Return (x, y) of the center of cell containing provided text 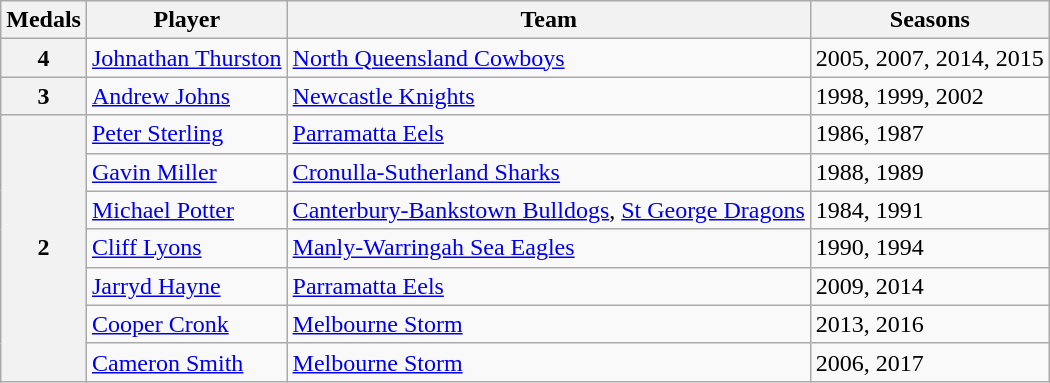
1988, 1989 (930, 172)
1990, 1994 (930, 248)
Johnathan Thurston (186, 58)
Jarryd Hayne (186, 286)
2005, 2007, 2014, 2015 (930, 58)
Cliff Lyons (186, 248)
North Queensland Cowboys (548, 58)
Cooper Cronk (186, 324)
4 (44, 58)
Team (548, 20)
Peter Sterling (186, 134)
2 (44, 248)
Manly-Warringah Sea Eagles (548, 248)
1998, 1999, 2002 (930, 96)
Cameron Smith (186, 362)
Medals (44, 20)
Canterbury-Bankstown Bulldogs, St George Dragons (548, 210)
1984, 1991 (930, 210)
Gavin Miller (186, 172)
Cronulla-Sutherland Sharks (548, 172)
Player (186, 20)
Seasons (930, 20)
3 (44, 96)
1986, 1987 (930, 134)
2013, 2016 (930, 324)
2006, 2017 (930, 362)
Newcastle Knights (548, 96)
2009, 2014 (930, 286)
Michael Potter (186, 210)
Andrew Johns (186, 96)
